Pinpoint the cell where the given text exists, returning its (x, y) midpoint coordinate. 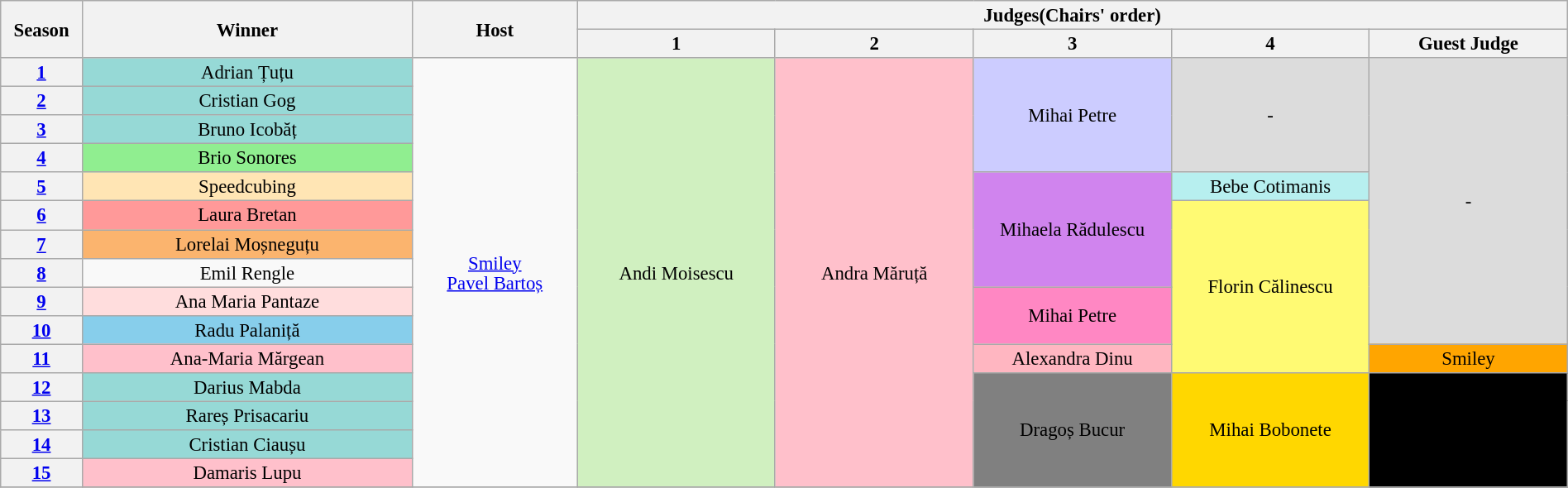
Mihai Bobonete (1270, 430)
Florin Călinescu (1270, 287)
Damaris Lupu (246, 473)
Brio Sonores (246, 159)
11 (41, 359)
Andra Măruță (873, 273)
Lorelai Moșneguțu (246, 245)
Andi Moisescu (676, 273)
Alexandra Dinu (1072, 359)
13 (41, 415)
12 (41, 387)
SmileyPavel Bartoș (495, 273)
Smiley (1469, 359)
Bebe Cotimanis (1270, 187)
Speedcubing (246, 187)
Radu Palaniță (246, 329)
6 (41, 215)
Ana-Maria Mărgean (246, 359)
Host (495, 30)
15 (41, 473)
Laura Bretan (246, 215)
Adrian Țuțu (246, 73)
8 (41, 273)
Ana Maria Pantaze (246, 301)
Cristian Ciaușu (246, 445)
Bruno Icobăț (246, 129)
Winner (246, 30)
Guest Judge (1469, 45)
Cristian Gog (246, 101)
Season (41, 30)
14 (41, 445)
Darius Mabda (246, 387)
Rareș Prisacariu (246, 415)
7 (41, 245)
5 (41, 187)
10 (41, 329)
Mihaela Rădulescu (1072, 229)
Dragoș Bucur (1072, 430)
9 (41, 301)
Emil Rengle (246, 273)
Judges(Chairs' order) (1072, 15)
